Scan for the cell matching the given text and deliver its (X, Y) coordinate at center. 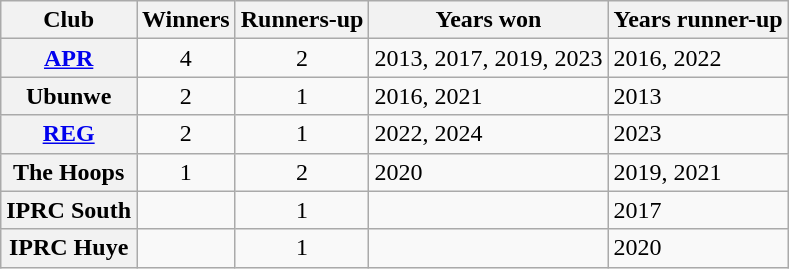
2023 (698, 134)
2016, 2022 (698, 58)
2022, 2024 (488, 134)
Winners (186, 20)
2017 (698, 210)
2013, 2017, 2019, 2023 (488, 58)
Years won (488, 20)
2019, 2021 (698, 172)
Ubunwe (69, 96)
IPRC Huye (69, 248)
Runners-up (302, 20)
REG (69, 134)
Years runner-up (698, 20)
2016, 2021 (488, 96)
2013 (698, 96)
IPRC South (69, 210)
4 (186, 58)
The Hoops (69, 172)
Club (69, 20)
APR (69, 58)
